Return the [x, y] coordinate for the center point of the cell that contains the specified text.  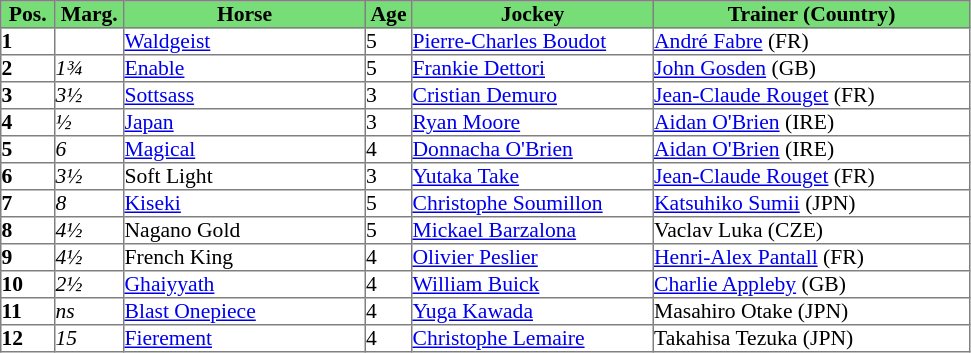
Ghaiyyath [245, 284]
ns [90, 312]
Christophe Lemaire [533, 338]
10 [28, 284]
Henri-Alex Pantall (FR) [811, 258]
15 [90, 338]
Enable [245, 68]
Frankie Dettori [533, 68]
William Buick [533, 284]
Sottsass [245, 96]
11 [28, 312]
Pierre-Charles Boudot [533, 42]
Christophe Soumillon [533, 204]
French King [245, 258]
Cristian Demuro [533, 96]
Olivier Peslier [533, 258]
Nagano Gold [245, 230]
9 [28, 258]
Soft Light [245, 176]
Charlie Appleby (GB) [811, 284]
Japan [245, 122]
2 [28, 68]
Age [388, 14]
½ [90, 122]
Takahisa Tezuka (JPN) [811, 338]
1¾ [90, 68]
Yuga Kawada [533, 312]
Ryan Moore [533, 122]
Marg. [90, 14]
Jockey [533, 14]
Magical [245, 150]
André Fabre (FR) [811, 42]
Pos. [28, 14]
Katsuhiko Sumii (JPN) [811, 204]
Vaclav Luka (CZE) [811, 230]
John Gosden (GB) [811, 68]
12 [28, 338]
Masahiro Otake (JPN) [811, 312]
Fierement [245, 338]
7 [28, 204]
Mickael Barzalona [533, 230]
Horse [245, 14]
Trainer (Country) [811, 14]
Blast Onepiece [245, 312]
Waldgeist [245, 42]
Yutaka Take [533, 176]
2½ [90, 284]
Donnacha O'Brien [533, 150]
1 [28, 42]
Kiseki [245, 204]
